From the cell containing the given text, extract its center point as (X, Y) coordinate. 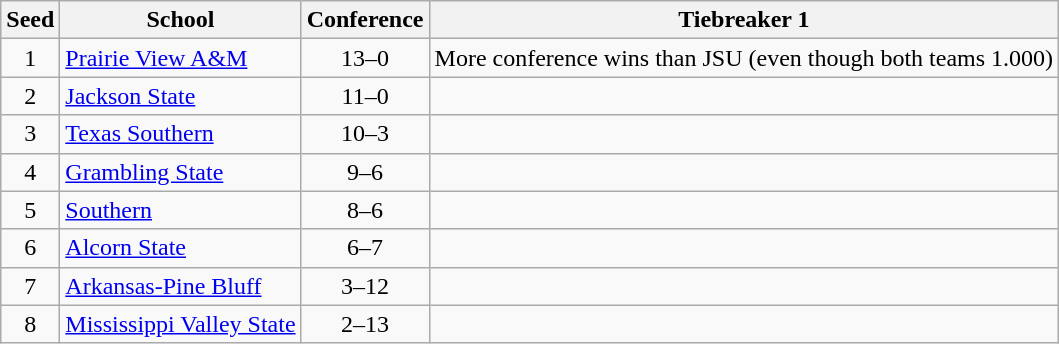
Grambling State (180, 172)
Tiebreaker 1 (744, 20)
Southern (180, 210)
Seed (30, 20)
2 (30, 96)
2–13 (365, 324)
10–3 (365, 134)
7 (30, 286)
Jackson State (180, 96)
13–0 (365, 58)
3–12 (365, 286)
School (180, 20)
More conference wins than JSU (even though both teams 1.000) (744, 58)
1 (30, 58)
6 (30, 248)
Conference (365, 20)
Prairie View A&M (180, 58)
9–6 (365, 172)
5 (30, 210)
4 (30, 172)
Alcorn State (180, 248)
8 (30, 324)
11–0 (365, 96)
3 (30, 134)
Arkansas-Pine Bluff (180, 286)
8–6 (365, 210)
Texas Southern (180, 134)
6–7 (365, 248)
Mississippi Valley State (180, 324)
